Search for the cell housing the specified text and yield its [x, y] center coordinate. 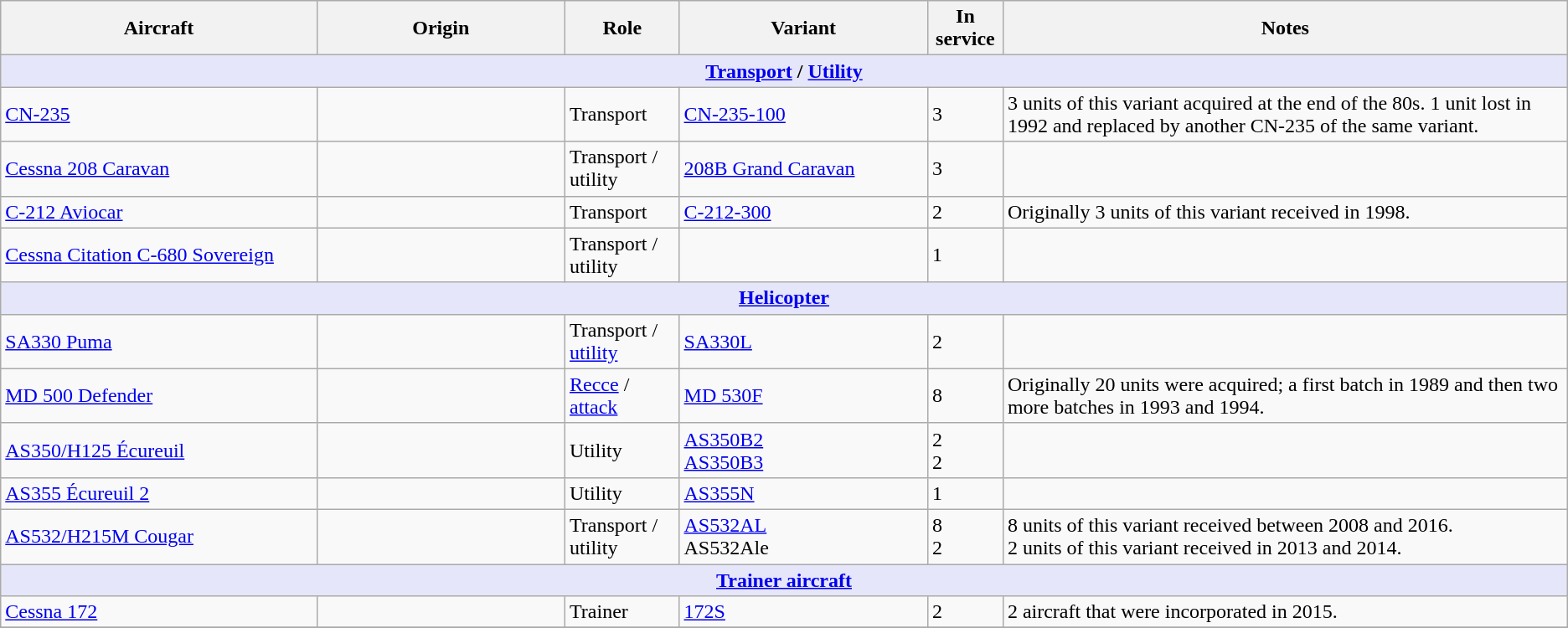
C-212-300 [803, 212]
82 [965, 536]
2 aircraft that were incorporated in 2015. [1285, 612]
3 units of this variant acquired at the end of the 80s. 1 unit lost in 1992 and replaced by another CN-235 of the same variant. [1285, 114]
22 [965, 450]
Trainer [622, 612]
CN-235 [159, 114]
Originally 3 units of this variant received in 1998. [1285, 212]
AS355 Écureuil 2 [159, 493]
C-212 Aviocar [159, 212]
Cessna Citation C-680 Sovereign [159, 255]
AS355N [803, 493]
Notes [1285, 28]
MD 500 Defender [159, 395]
Trainer aircraft [784, 580]
In service [965, 28]
MD 530F [803, 395]
Originally 20 units were acquired; a first batch in 1989 and then two more batches in 1993 and 1994. [1285, 395]
SA330 Puma [159, 342]
Helicopter [784, 298]
Cessna 172 [159, 612]
AS350/H125 Écureuil [159, 450]
SA330L [803, 342]
CN-235-100 [803, 114]
8 [965, 395]
208B Grand Caravan [803, 169]
Variant [803, 28]
AS532/H215M Cougar [159, 536]
8 units of this variant received between 2008 and 2016.2 units of this variant received in 2013 and 2014. [1285, 536]
Cessna 208 Caravan [159, 169]
172S [803, 612]
Recce / attack [622, 395]
Transport / Utility [784, 71]
AS532ALAS532Ale [803, 536]
Role [622, 28]
Origin [441, 28]
AS350B2AS350B3 [803, 450]
Aircraft [159, 28]
